Extract the (x, y) coordinate from the center of the cell holding the provided text.  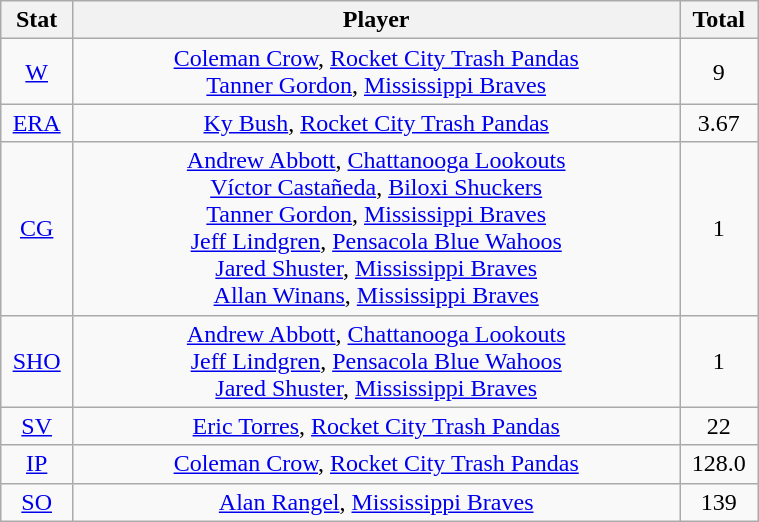
9 (719, 72)
Alan Rangel, Mississippi Braves (376, 502)
Andrew Abbott, Chattanooga Lookouts Jeff Lindgren, Pensacola Blue Wahoos Jared Shuster, Mississippi Braves (376, 361)
Coleman Crow, Rocket City Trash Pandas (376, 464)
CG (37, 228)
22 (719, 426)
Ky Bush, Rocket City Trash Pandas (376, 123)
3.67 (719, 123)
ERA (37, 123)
Stat (37, 20)
SHO (37, 361)
W (37, 72)
Coleman Crow, Rocket City Trash Pandas Tanner Gordon, Mississippi Braves (376, 72)
139 (719, 502)
Total (719, 20)
128.0 (719, 464)
IP (37, 464)
Eric Torres, Rocket City Trash Pandas (376, 426)
SO (37, 502)
SV (37, 426)
Player (376, 20)
